Determine the (X, Y) coordinate at the center of the cell enclosing the given text.  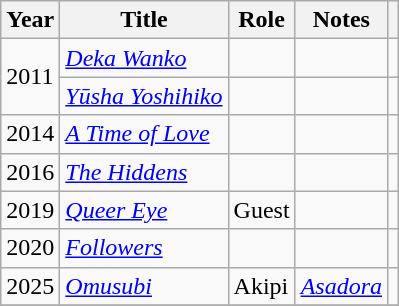
Notes (341, 20)
Title (144, 20)
Akipi (262, 286)
Omusubi (144, 286)
Yūsha Yoshihiko (144, 96)
Asadora (341, 286)
Queer Eye (144, 210)
2019 (30, 210)
Guest (262, 210)
The Hiddens (144, 172)
Deka Wanko (144, 58)
2025 (30, 286)
A Time of Love (144, 134)
2011 (30, 77)
2016 (30, 172)
Role (262, 20)
2014 (30, 134)
Followers (144, 248)
Year (30, 20)
2020 (30, 248)
